Scan for the cell matching the given text and deliver its (x, y) coordinate at center. 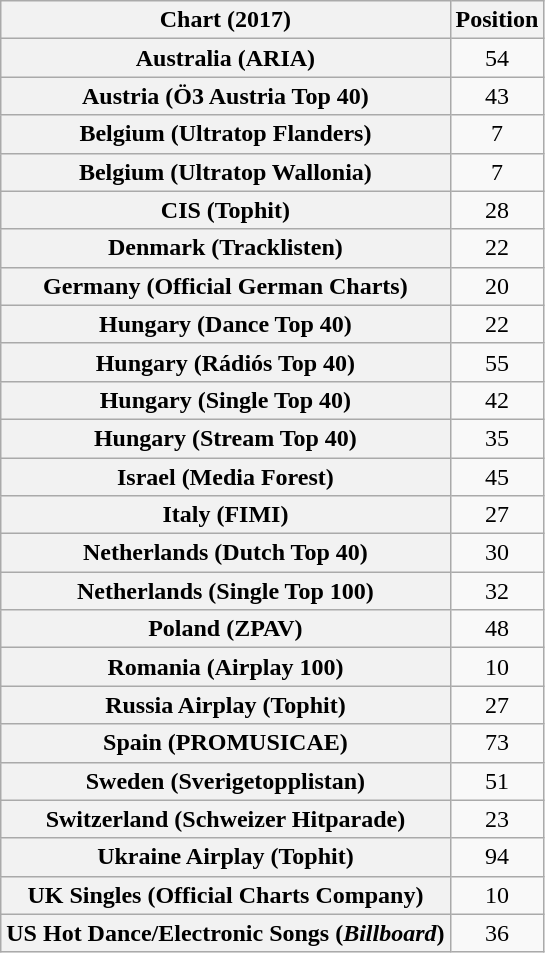
Hungary (Dance Top 40) (226, 324)
Position (497, 20)
Austria (Ö3 Austria Top 40) (226, 96)
Sweden (Sverigetopplistan) (226, 781)
CIS (Tophit) (226, 210)
30 (497, 553)
35 (497, 438)
Belgium (Ultratop Flanders) (226, 134)
Poland (ZPAV) (226, 629)
Netherlands (Dutch Top 40) (226, 553)
Belgium (Ultratop Wallonia) (226, 172)
55 (497, 362)
20 (497, 286)
48 (497, 629)
Denmark (Tracklisten) (226, 248)
45 (497, 477)
Chart (2017) (226, 20)
Germany (Official German Charts) (226, 286)
US Hot Dance/Electronic Songs (Billboard) (226, 933)
Ukraine Airplay (Tophit) (226, 857)
Hungary (Stream Top 40) (226, 438)
36 (497, 933)
Italy (FIMI) (226, 515)
43 (497, 96)
Hungary (Single Top 40) (226, 400)
Russia Airplay (Tophit) (226, 705)
Netherlands (Single Top 100) (226, 591)
73 (497, 743)
Switzerland (Schweizer Hitparade) (226, 819)
32 (497, 591)
Hungary (Rádiós Top 40) (226, 362)
Spain (PROMUSICAE) (226, 743)
UK Singles (Official Charts Company) (226, 895)
Australia (ARIA) (226, 58)
54 (497, 58)
94 (497, 857)
51 (497, 781)
28 (497, 210)
Israel (Media Forest) (226, 477)
23 (497, 819)
Romania (Airplay 100) (226, 667)
42 (497, 400)
